Pinpoint the cell where the given text exists, returning its (X, Y) midpoint coordinate. 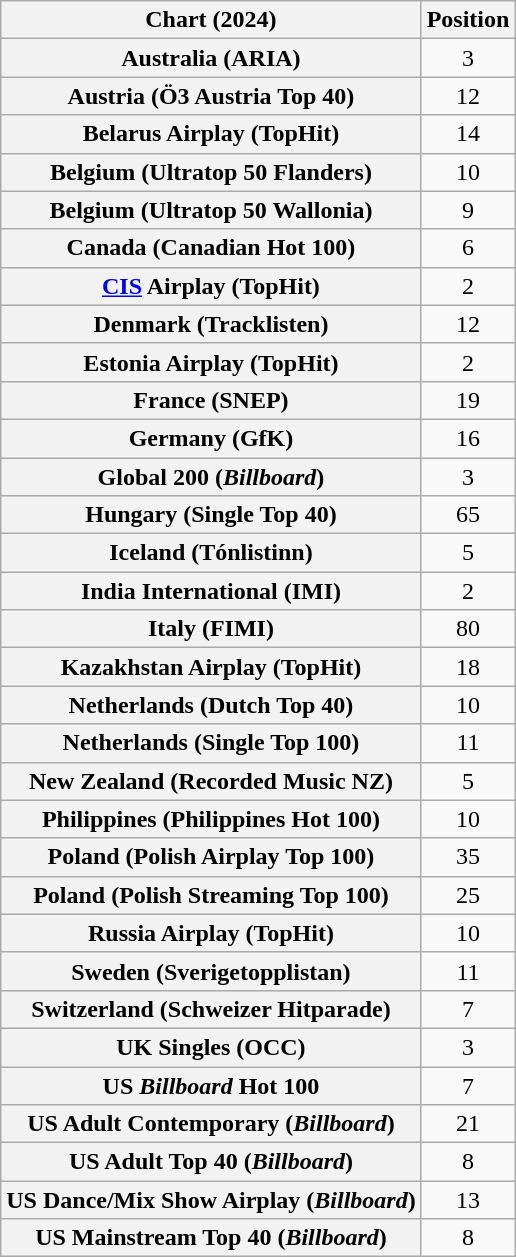
16 (468, 438)
Poland (Polish Airplay Top 100) (211, 857)
Netherlands (Dutch Top 40) (211, 705)
13 (468, 1200)
UK Singles (OCC) (211, 1047)
Netherlands (Single Top 100) (211, 743)
Australia (ARIA) (211, 58)
Kazakhstan Airplay (TopHit) (211, 667)
New Zealand (Recorded Music NZ) (211, 781)
14 (468, 134)
21 (468, 1124)
Russia Airplay (TopHit) (211, 933)
Sweden (Sverigetopplistan) (211, 971)
Canada (Canadian Hot 100) (211, 248)
US Billboard Hot 100 (211, 1085)
Denmark (Tracklisten) (211, 324)
Poland (Polish Streaming Top 100) (211, 895)
Global 200 (Billboard) (211, 477)
Switzerland (Schweizer Hitparade) (211, 1009)
19 (468, 400)
Germany (GfK) (211, 438)
CIS Airplay (TopHit) (211, 286)
Iceland (Tónlistinn) (211, 553)
Belgium (Ultratop 50 Flanders) (211, 172)
US Adult Top 40 (Billboard) (211, 1162)
Philippines (Philippines Hot 100) (211, 819)
35 (468, 857)
France (SNEP) (211, 400)
Position (468, 20)
18 (468, 667)
Belgium (Ultratop 50 Wallonia) (211, 210)
Belarus Airplay (TopHit) (211, 134)
6 (468, 248)
Austria (Ö3 Austria Top 40) (211, 96)
Italy (FIMI) (211, 629)
US Mainstream Top 40 (Billboard) (211, 1238)
US Dance/Mix Show Airplay (Billboard) (211, 1200)
Chart (2024) (211, 20)
Hungary (Single Top 40) (211, 515)
80 (468, 629)
Estonia Airplay (TopHit) (211, 362)
US Adult Contemporary (Billboard) (211, 1124)
India International (IMI) (211, 591)
65 (468, 515)
25 (468, 895)
9 (468, 210)
